From the cell containing the given text, extract its center point as (X, Y) coordinate. 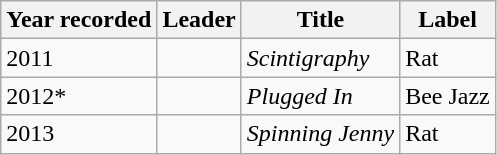
Title (320, 20)
2013 (79, 134)
Label (448, 20)
Scintigraphy (320, 58)
2011 (79, 58)
Leader (199, 20)
Plugged In (320, 96)
Spinning Jenny (320, 134)
Bee Jazz (448, 96)
2012* (79, 96)
Year recorded (79, 20)
